Output the [X, Y] coordinate of the center of the cell containing the given text.  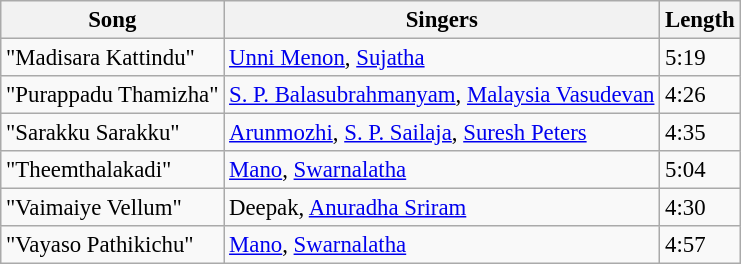
5:19 [700, 58]
"Purappadu Thamizha" [112, 95]
Song [112, 20]
Deepak, Anuradha Sriram [442, 208]
4:35 [700, 133]
4:30 [700, 208]
4:26 [700, 95]
Length [700, 20]
"Vaimaiye Vellum" [112, 208]
"Sarakku Sarakku" [112, 133]
Singers [442, 20]
"Theemthalakadi" [112, 170]
Arunmozhi, S. P. Sailaja, Suresh Peters [442, 133]
4:57 [700, 245]
Unni Menon, Sujatha [442, 58]
S. P. Balasubrahmanyam, Malaysia Vasudevan [442, 95]
"Vayaso Pathikichu" [112, 245]
5:04 [700, 170]
"Madisara Kattindu" [112, 58]
